Provide the (X, Y) coordinate of the cell's center where the given text is located.  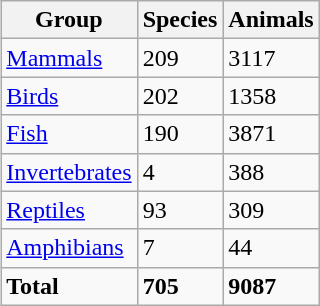
Amphibians (69, 248)
705 (180, 286)
388 (271, 172)
309 (271, 210)
9087 (271, 286)
Group (69, 20)
Mammals (69, 58)
202 (180, 96)
93 (180, 210)
Fish (69, 134)
1358 (271, 96)
4 (180, 172)
190 (180, 134)
Reptiles (69, 210)
Total (69, 286)
3871 (271, 134)
Birds (69, 96)
Invertebrates (69, 172)
44 (271, 248)
Animals (271, 20)
Species (180, 20)
7 (180, 248)
3117 (271, 58)
209 (180, 58)
